Determine the (X, Y) coordinate at the center of the cell enclosing the given text.  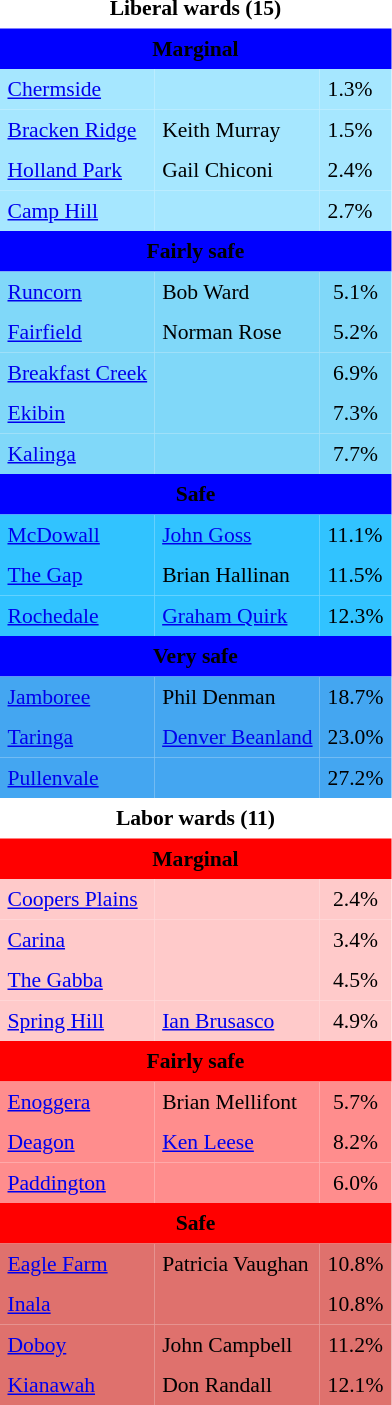
Deagon (78, 1142)
Enoggera (78, 1101)
3.4% (356, 939)
Breakfast Creek (78, 372)
27.2% (356, 777)
Runcorn (78, 291)
Inala (78, 1304)
Doboy (78, 1344)
Gail Chiconi (238, 170)
The Gap (78, 575)
John Campbell (238, 1344)
John Goss (238, 534)
Norman Rose (238, 332)
7.7% (356, 453)
2.7% (356, 210)
Kianawah (78, 1385)
23.0% (356, 737)
8.2% (356, 1142)
Denver Beanland (238, 737)
1.3% (356, 89)
Keith Murray (238, 129)
11.5% (356, 575)
McDowall (78, 534)
Brian Mellifont (238, 1101)
1.5% (356, 129)
Holland Park (78, 170)
12.1% (356, 1385)
Kalinga (78, 453)
Patricia Vaughan (238, 1263)
Eagle Farm (78, 1263)
Ken Leese (238, 1142)
Bracken Ridge (78, 129)
Paddington (78, 1182)
Ekibin (78, 413)
Chermside (78, 89)
Jamboree (78, 696)
Phil Denman (238, 696)
Graham Quirk (238, 615)
Rochedale (78, 615)
7.3% (356, 413)
5.1% (356, 291)
Coopers Plains (78, 899)
Spring Hill (78, 1020)
6.9% (356, 372)
18.7% (356, 696)
Bob Ward (238, 291)
Camp Hill (78, 210)
Taringa (78, 737)
Don Randall (238, 1385)
Labor wards (11) (196, 818)
5.2% (356, 332)
Very safe (196, 656)
The Gabba (78, 980)
4.9% (356, 1020)
5.7% (356, 1101)
4.5% (356, 980)
Pullenvale (78, 777)
Carina (78, 939)
11.2% (356, 1344)
Brian Hallinan (238, 575)
Ian Brusasco (238, 1020)
6.0% (356, 1182)
11.1% (356, 534)
Fairfield (78, 332)
12.3% (356, 615)
